Capture the cell that displays the provided text and extract its [X, Y] central coordinate. 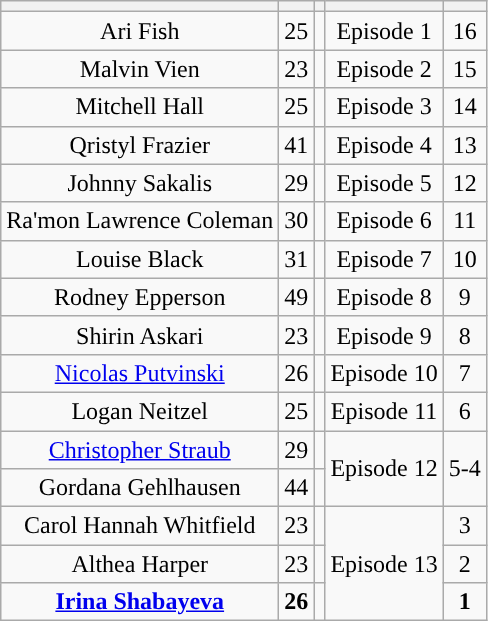
Episode 10 [384, 373]
16 [464, 31]
Mitchell Hall [140, 107]
11 [464, 221]
6 [464, 411]
44 [296, 488]
13 [464, 145]
49 [296, 297]
Ra'mon Lawrence Coleman [140, 221]
Episode 13 [384, 564]
2 [464, 564]
Johnny Sakalis [140, 183]
31 [296, 259]
10 [464, 259]
Qristyl Frazier [140, 145]
Ari Fish [140, 31]
Episode 11 [384, 411]
3 [464, 526]
9 [464, 297]
Episode 2 [384, 69]
8 [464, 335]
15 [464, 69]
Shirin Askari [140, 335]
Episode 5 [384, 183]
Episode 3 [384, 107]
12 [464, 183]
41 [296, 145]
Rodney Epperson [140, 297]
Malvin Vien [140, 69]
Irina Shabayeva [140, 602]
Episode 4 [384, 145]
Episode 6 [384, 221]
Episode 8 [384, 297]
Nicolas Putvinski [140, 373]
1 [464, 602]
Gordana Gehlhausen [140, 488]
Carol Hannah Whitfield [140, 526]
Logan Neitzel [140, 411]
14 [464, 107]
Episode 7 [384, 259]
5-4 [464, 468]
30 [296, 221]
Christopher Straub [140, 449]
7 [464, 373]
Louise Black [140, 259]
Episode 9 [384, 335]
Episode 12 [384, 468]
Althea Harper [140, 564]
Episode 1 [384, 31]
